Locate the cell with the specified text and output its (x, y) center coordinate. 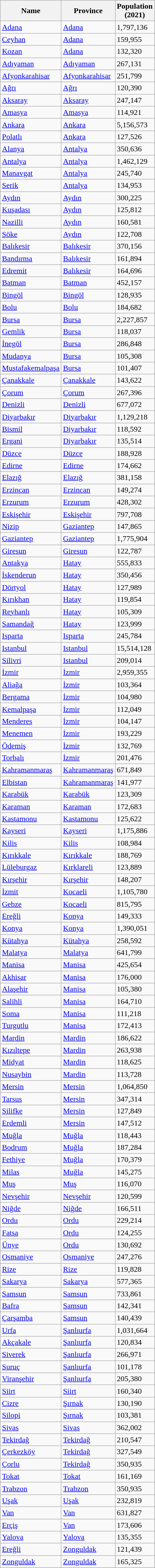
164,696 (135, 271)
210,547 (135, 1440)
105,308 (135, 356)
452,157 (135, 283)
1,064,850 (135, 1086)
Viranşehir (31, 1379)
127,989 (135, 587)
797,708 (135, 514)
251,799 (135, 76)
Urfa (31, 1330)
Population(2021) (135, 11)
118,037 (135, 331)
Erdemli (31, 1123)
Dörtyol (31, 587)
815,795 (135, 904)
Kemalpaşa (31, 709)
123,999 (135, 624)
123,889 (135, 867)
Turgutlu (31, 1026)
Kızıltepe (31, 1050)
381,158 (135, 478)
160,340 (135, 1391)
170,379 (135, 1160)
166,511 (135, 1208)
Ödemiş (31, 746)
103,364 (135, 685)
118,443 (135, 1135)
101,178 (135, 1367)
Erçiş (31, 1525)
118,592 (135, 429)
Gemlik (31, 331)
350,456 (135, 575)
1,175,886 (135, 831)
1,797,136 (135, 27)
147,512 (135, 1123)
1,129,218 (135, 417)
132,320 (135, 52)
1,390,051 (135, 928)
Ceyhan (31, 39)
577,365 (135, 1281)
Nizip (31, 526)
Silifke (31, 1111)
İskenderun (31, 575)
Name (31, 11)
113,728 (135, 1074)
Tarsus (31, 1099)
187,284 (135, 1148)
Nusaybin (31, 1074)
112,049 (135, 709)
165,325 (135, 1562)
Cizre (31, 1403)
Ergani (31, 441)
1,462,129 (135, 161)
370,156 (135, 246)
671,849 (135, 770)
164,710 (135, 1001)
425,654 (135, 965)
160,581 (135, 222)
148,207 (135, 880)
Midyat (31, 1062)
Bodrum (31, 1148)
232,819 (135, 1500)
Mudanya (31, 356)
300,225 (135, 198)
5,156,573 (135, 124)
149,274 (135, 490)
147,865 (135, 526)
Menderes (31, 721)
114,921 (135, 112)
140,439 (135, 1318)
245,784 (135, 636)
Elbistan (31, 782)
118,625 (135, 1062)
120,599 (135, 1196)
Milas (31, 1172)
428,302 (135, 502)
Akhisar (31, 977)
132,769 (135, 746)
121,439 (135, 1549)
733,861 (135, 1293)
1,775,904 (135, 538)
286,848 (135, 344)
İnegöl (31, 344)
205,380 (135, 1379)
229,214 (135, 1221)
Polatlı (31, 137)
Silopi (31, 1415)
Bandırma (31, 259)
Ünye (31, 1245)
141,977 (135, 782)
119,828 (135, 1269)
127,526 (135, 137)
104,147 (135, 721)
Serik (31, 186)
Gebze (31, 904)
209,014 (135, 660)
143,622 (135, 380)
247,276 (135, 1257)
123,309 (135, 794)
Bismil (31, 429)
161,169 (135, 1476)
247,147 (135, 100)
103,381 (135, 1415)
122,787 (135, 551)
Alanya (31, 149)
İzmit (31, 892)
Menemen (31, 733)
Kuşadası (31, 210)
Çorlu (31, 1464)
555,833 (135, 563)
188,928 (135, 453)
Mustafakemalpaşa (31, 368)
130,190 (135, 1403)
267,131 (135, 64)
142,341 (135, 1306)
Siverek (31, 1355)
Kozan (31, 52)
120,834 (135, 1342)
Suruç (31, 1367)
120,390 (135, 88)
Çarşamba (31, 1318)
172,413 (135, 1026)
125,622 (135, 819)
159,955 (135, 39)
116,070 (135, 1184)
245,740 (135, 173)
1,031,664 (135, 1330)
161,894 (135, 259)
Salihli (31, 1001)
122,708 (135, 234)
266,971 (135, 1355)
327,549 (135, 1452)
350,636 (135, 149)
Lüleburgaz (31, 867)
135,355 (135, 1537)
111,218 (135, 1014)
184,682 (135, 307)
Nazilli (31, 222)
Çerkezköy (31, 1452)
172,683 (135, 807)
173,606 (135, 1525)
174,662 (135, 466)
Aliağa (31, 685)
Kırıkhan (31, 600)
631,827 (135, 1513)
128,935 (135, 295)
362,002 (135, 1428)
Akçakale (31, 1342)
1,105,780 (135, 892)
15,514,128 (135, 648)
Reyhanlı (31, 612)
2,959,355 (135, 673)
186,622 (135, 1038)
127,849 (135, 1111)
188,769 (135, 855)
258,592 (135, 940)
Torbalı (31, 758)
176,000 (135, 977)
135,514 (135, 441)
Province (88, 11)
108,984 (135, 843)
Edremit (31, 271)
Kırklareli (88, 867)
Alaşehir (31, 989)
263,938 (135, 1050)
Fatsa (31, 1233)
201,476 (135, 758)
193,229 (135, 733)
119,854 (135, 600)
677,072 (135, 405)
Söke (31, 234)
105,309 (135, 612)
Manavgat (31, 173)
Fethiye (31, 1160)
Samandağ (31, 624)
347,314 (135, 1099)
641,799 (135, 953)
Silivri (31, 660)
2,227,857 (135, 319)
Bafra (31, 1306)
134,953 (135, 186)
Soma (31, 1014)
105,380 (135, 989)
104,980 (135, 697)
Antakya (31, 563)
267,396 (135, 393)
101,407 (135, 368)
149,333 (135, 916)
125,812 (135, 210)
145,275 (135, 1172)
Bergama (31, 697)
130,692 (135, 1245)
124,255 (135, 1233)
